Output the (x, y) coordinate of the center of the cell containing the given text.  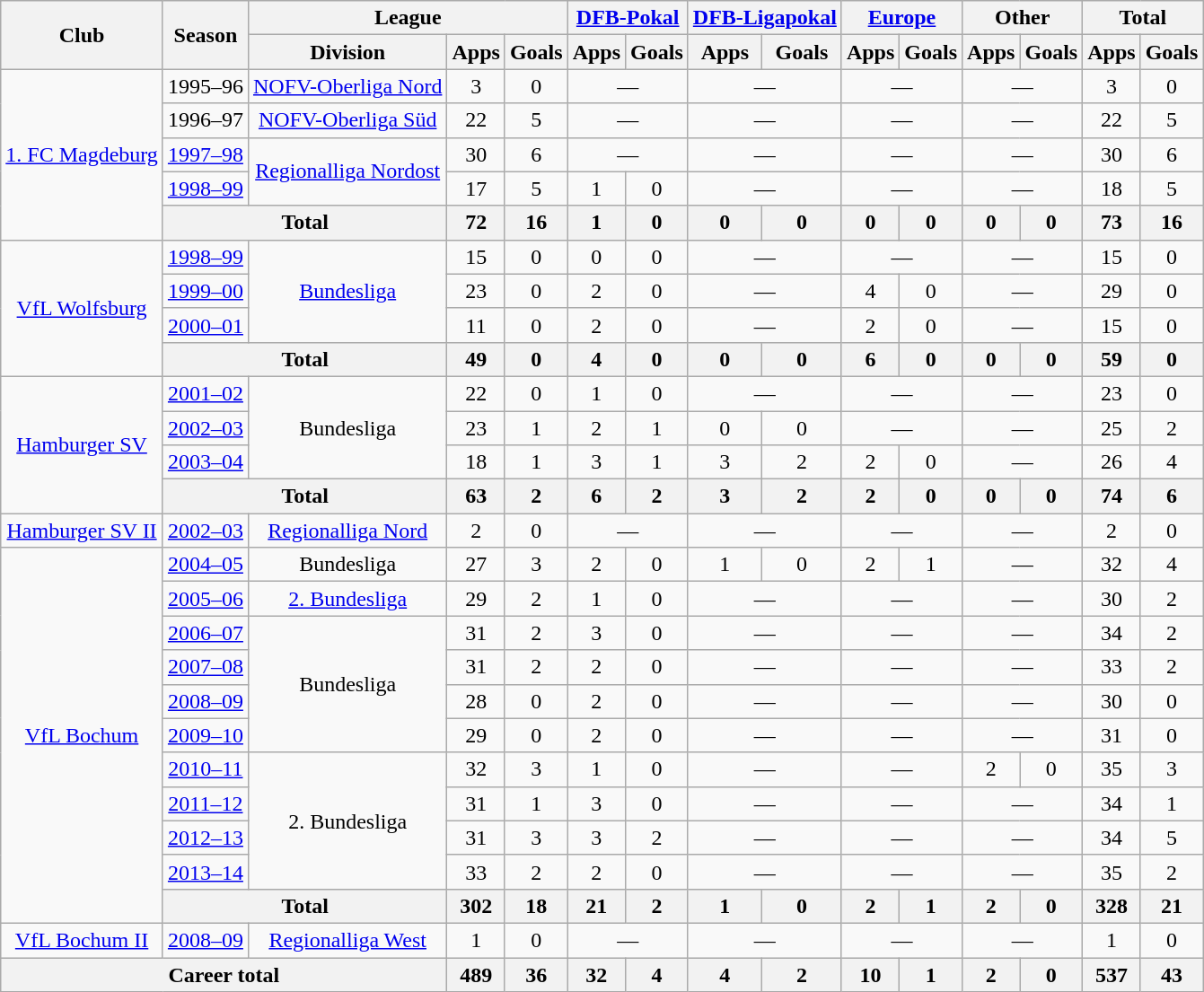
League (408, 18)
DFB-Pokal (628, 18)
25 (1112, 428)
2009–10 (205, 735)
17 (476, 189)
73 (1112, 223)
28 (476, 701)
43 (1172, 974)
302 (476, 906)
1996–97 (205, 120)
2005–06 (205, 599)
Hamburger SV II (83, 531)
2001–02 (205, 393)
Division (347, 52)
72 (476, 223)
49 (476, 359)
2006–07 (205, 633)
Club (83, 35)
2004–05 (205, 565)
2000–01 (205, 325)
VfL Bochum II (83, 940)
2003–04 (205, 462)
VfL Bochum (83, 736)
537 (1112, 974)
2007–08 (205, 667)
DFB-Ligapokal (765, 18)
1995–96 (205, 86)
Europe (901, 18)
2011–12 (205, 803)
Hamburger SV (83, 444)
36 (536, 974)
2010–11 (205, 769)
Season (205, 35)
10 (870, 974)
1997–98 (205, 154)
1999–00 (205, 291)
2012–13 (205, 838)
VfL Wolfsburg (83, 308)
Regionalliga West (347, 940)
1. FC Magdeburg (83, 154)
74 (1112, 496)
59 (1112, 359)
Career total (224, 974)
328 (1112, 906)
26 (1112, 462)
NOFV-Oberliga Süd (347, 120)
2013–14 (205, 872)
11 (476, 325)
Other (1023, 18)
Regionalliga Nord (347, 531)
Regionalliga Nordost (347, 171)
NOFV-Oberliga Nord (347, 86)
489 (476, 974)
27 (476, 565)
63 (476, 496)
